Pinpoint the cell where the given text exists, returning its (x, y) midpoint coordinate. 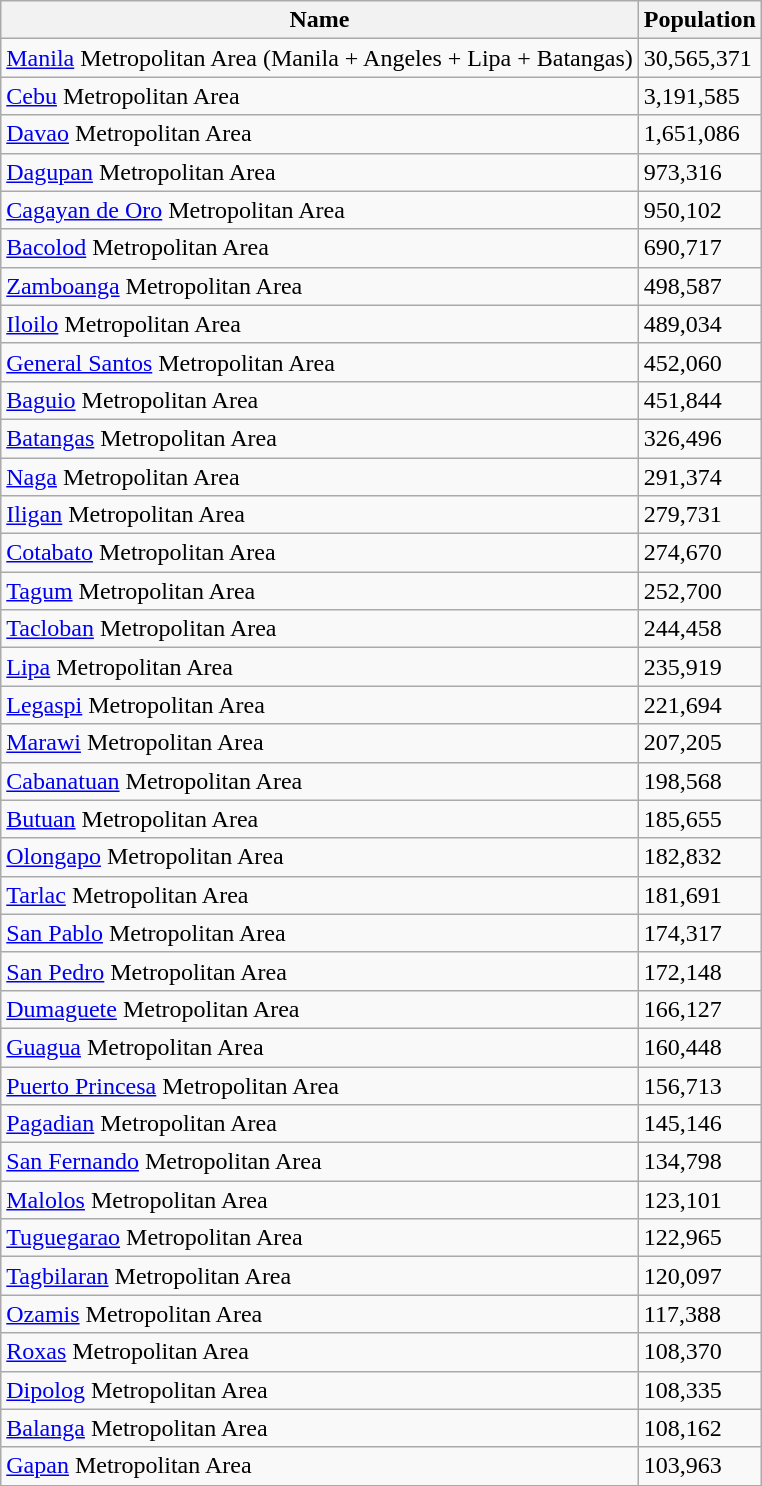
San Fernando Metropolitan Area (320, 1162)
Pagadian Metropolitan Area (320, 1124)
122,965 (700, 1238)
134,798 (700, 1162)
452,060 (700, 362)
160,448 (700, 1047)
Gapan Metropolitan Area (320, 1466)
690,717 (700, 248)
117,388 (700, 1314)
207,205 (700, 743)
Iloilo Metropolitan Area (320, 324)
Roxas Metropolitan Area (320, 1352)
279,731 (700, 515)
489,034 (700, 324)
973,316 (700, 172)
103,963 (700, 1466)
108,335 (700, 1390)
Davao Metropolitan Area (320, 134)
235,919 (700, 667)
Dumaguete Metropolitan Area (320, 1009)
Cabanatuan Metropolitan Area (320, 781)
498,587 (700, 286)
108,162 (700, 1428)
1,651,086 (700, 134)
Cotabato Metropolitan Area (320, 553)
Malolos Metropolitan Area (320, 1200)
174,317 (700, 933)
30,565,371 (700, 58)
326,496 (700, 438)
Zamboanga Metropolitan Area (320, 286)
274,670 (700, 553)
General Santos Metropolitan Area (320, 362)
166,127 (700, 1009)
198,568 (700, 781)
181,691 (700, 895)
Balanga Metropolitan Area (320, 1428)
Batangas Metropolitan Area (320, 438)
156,713 (700, 1085)
Puerto Princesa Metropolitan Area (320, 1085)
Lipa Metropolitan Area (320, 667)
Legaspi Metropolitan Area (320, 705)
Dagupan Metropolitan Area (320, 172)
145,146 (700, 1124)
Guagua Metropolitan Area (320, 1047)
Name (320, 20)
182,832 (700, 857)
Baguio Metropolitan Area (320, 400)
Tarlac Metropolitan Area (320, 895)
Naga Metropolitan Area (320, 477)
120,097 (700, 1276)
Population (700, 20)
Manila Metropolitan Area (Manila + Angeles + Lipa + Batangas) (320, 58)
San Pedro Metropolitan Area (320, 971)
Olongapo Metropolitan Area (320, 857)
Bacolod Metropolitan Area (320, 248)
451,844 (700, 400)
Butuan Metropolitan Area (320, 819)
San Pablo Metropolitan Area (320, 933)
Dipolog Metropolitan Area (320, 1390)
Cebu Metropolitan Area (320, 96)
3,191,585 (700, 96)
252,700 (700, 591)
291,374 (700, 477)
950,102 (700, 210)
185,655 (700, 819)
244,458 (700, 629)
Marawi Metropolitan Area (320, 743)
Tuguegarao Metropolitan Area (320, 1238)
123,101 (700, 1200)
221,694 (700, 705)
172,148 (700, 971)
108,370 (700, 1352)
Ozamis Metropolitan Area (320, 1314)
Tagbilaran Metropolitan Area (320, 1276)
Tacloban Metropolitan Area (320, 629)
Iligan Metropolitan Area (320, 515)
Cagayan de Oro Metropolitan Area (320, 210)
Tagum Metropolitan Area (320, 591)
